Determine the (X, Y) coordinate at the center of the cell enclosing the given text.  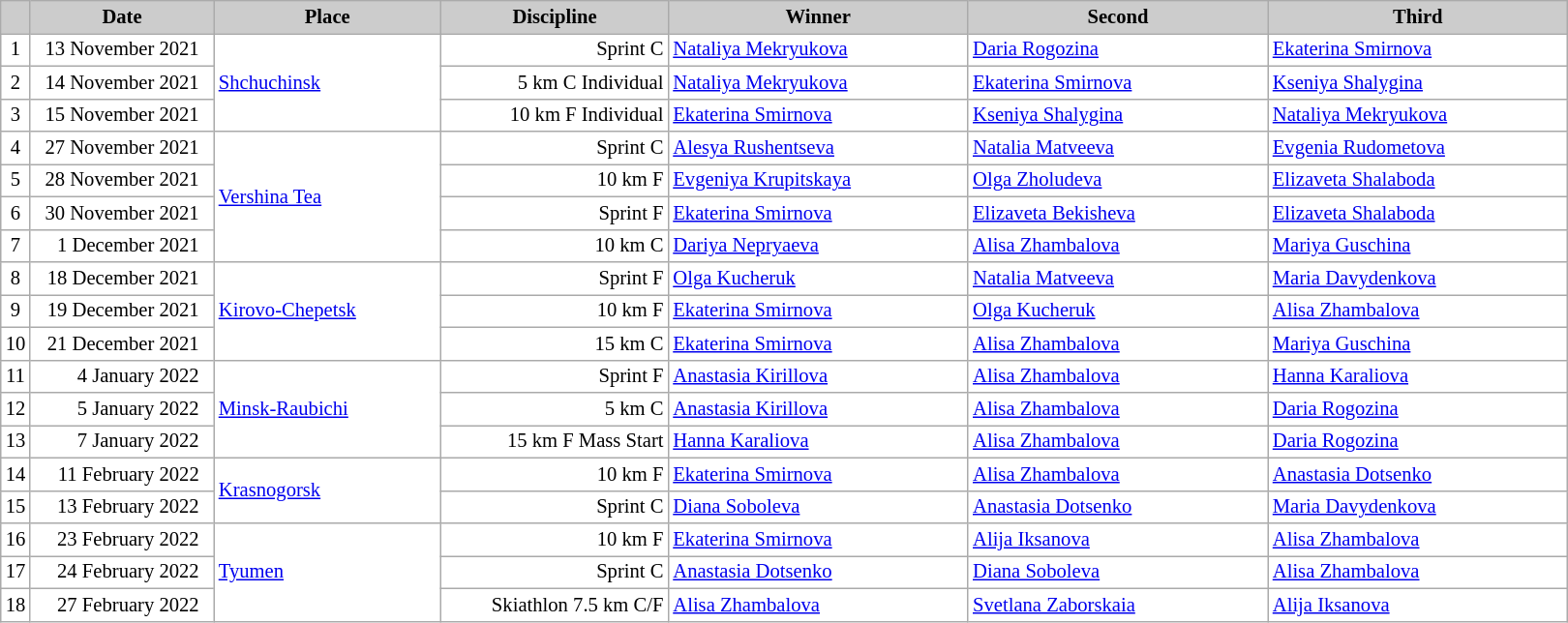
Olga Zholudeva (1118, 180)
Evgeniya Krupitskaya (818, 180)
21 December 2021 (122, 343)
Shchuchinsk (327, 81)
3 (15, 115)
Tyumen (327, 571)
Krasnogorsk (327, 490)
30 November 2021 (122, 213)
Minsk-Raubichi (327, 408)
28 November 2021 (122, 180)
Third (1418, 16)
27 February 2022 (122, 605)
4 January 2022 (122, 376)
7 January 2022 (122, 441)
Date (122, 16)
5 (15, 180)
12 (15, 409)
Kirovo-Chepetsk (327, 310)
11 (15, 376)
10 (15, 343)
15 km F Mass Start (556, 441)
Alesya Rushentseva (818, 148)
6 (15, 213)
4 (15, 148)
24 February 2022 (122, 572)
13 February 2022 (122, 507)
7 (15, 246)
Place (327, 16)
13 (15, 441)
Elizaveta Bekisheva (1118, 213)
1 (15, 49)
10 km C (556, 246)
Second (1118, 16)
11 February 2022 (122, 474)
Dariya Nepryaeva (818, 246)
2 (15, 82)
Skiathlon 7.5 km C/F (556, 605)
Discipline (556, 16)
14 (15, 474)
Evgenia Rudometova (1418, 148)
5 km C Individual (556, 82)
19 December 2021 (122, 311)
17 (15, 572)
14 November 2021 (122, 82)
16 (15, 539)
1 December 2021 (122, 246)
13 November 2021 (122, 49)
15 November 2021 (122, 115)
18 December 2021 (122, 278)
27 November 2021 (122, 148)
5 km C (556, 409)
15 km C (556, 343)
Svetlana Zaborskaia (1118, 605)
9 (15, 311)
5 January 2022 (122, 409)
10 km F Individual (556, 115)
15 (15, 507)
Winner (818, 16)
18 (15, 605)
23 February 2022 (122, 539)
Vershina Tea (327, 197)
8 (15, 278)
